Return the (X, Y) coordinate for the center point of the cell that contains the specified text.  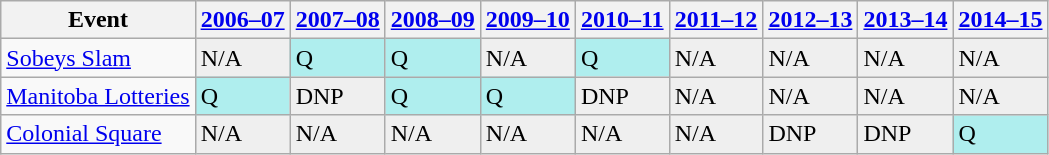
Colonial Square (98, 134)
Manitoba Lotteries (98, 96)
2013–14 (906, 20)
2007–08 (338, 20)
2012–13 (810, 20)
Sobeys Slam (98, 58)
2014–15 (1000, 20)
Event (98, 20)
2010–11 (622, 20)
2008–09 (432, 20)
2006–07 (242, 20)
2009–10 (528, 20)
2011–12 (716, 20)
